Locate the cell with the specified text and output its [x, y] center coordinate. 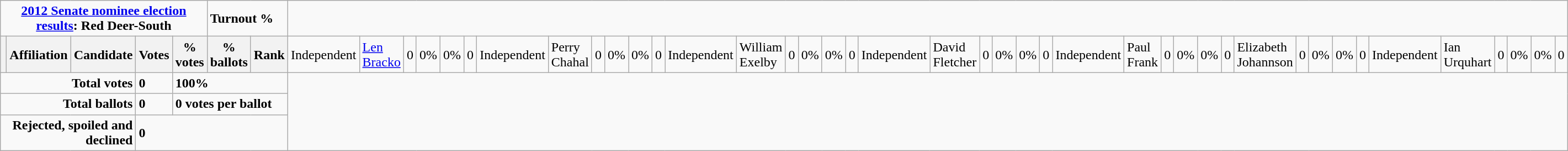
Total ballots [68, 104]
David Fletcher [955, 54]
Len Bracko [381, 54]
% ballots [228, 54]
Rank [269, 54]
William Exelby [761, 54]
% votes [190, 54]
Affiliation [39, 54]
Votes [154, 54]
Ian Urquhart [1468, 54]
Paul Frank [1142, 54]
100% [230, 83]
Candidate [103, 54]
Turnout % [247, 19]
0 votes per ballot [230, 104]
Total votes [68, 83]
2012 Senate nominee election results: Red Deer-South [104, 19]
Rejected, spoiled and declined [68, 133]
Perry Chahal [570, 54]
Elizabeth Johannson [1265, 54]
